Capture the cell that displays the provided text and extract its [X, Y] central coordinate. 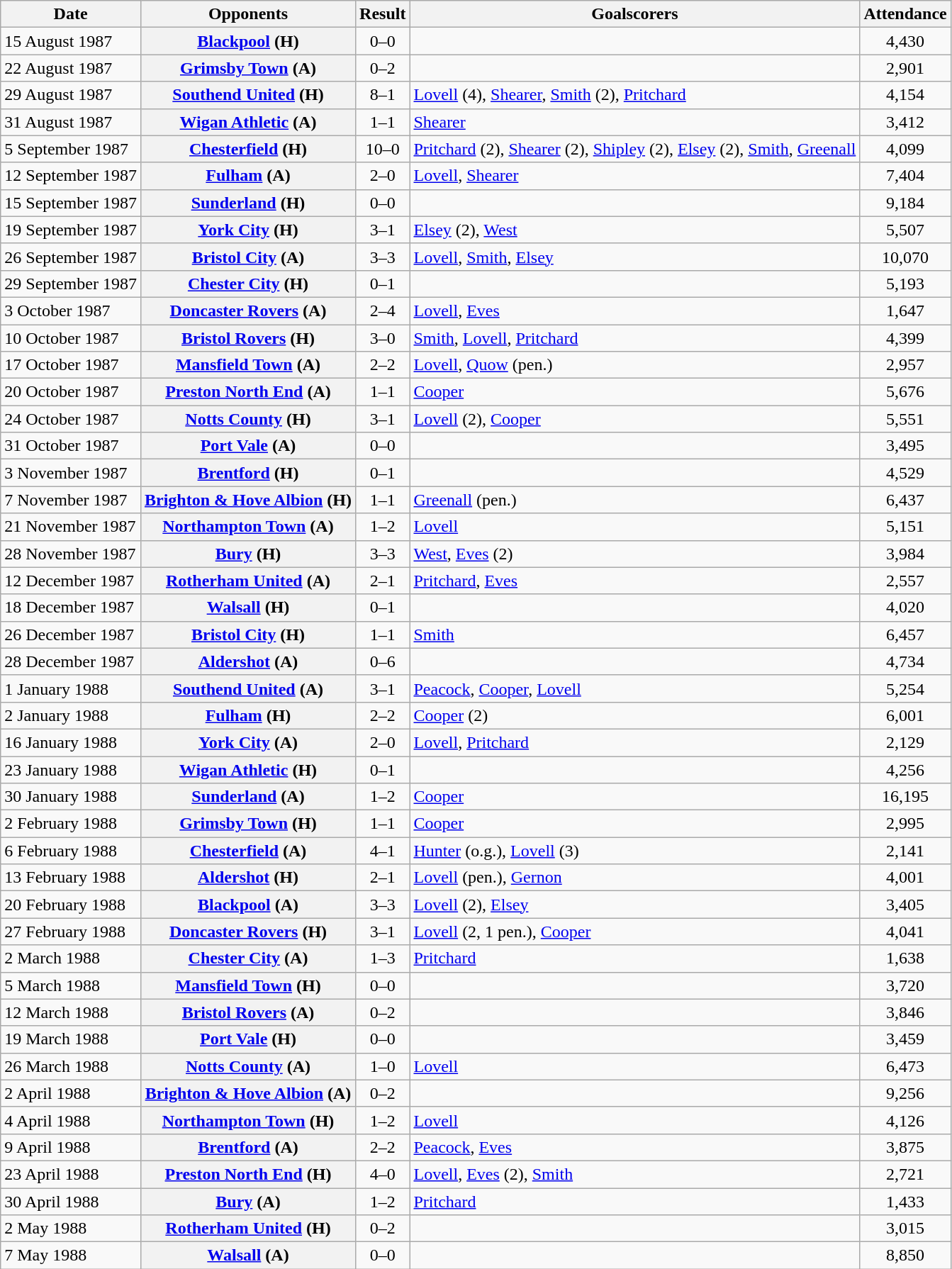
Result [383, 14]
Lovell (pen.), Gernon [635, 878]
2 May 1988 [71, 1229]
Chesterfield (H) [248, 149]
Lovell, Pritchard [635, 742]
Smith, Lovell, Pritchard [635, 338]
19 September 1987 [71, 230]
Preston North End (H) [248, 1174]
Mansfield Town (A) [248, 365]
31 October 1987 [71, 446]
Notts County (H) [248, 419]
1–3 [383, 958]
Lovell (4), Shearer, Smith (2), Pritchard [635, 95]
Sunderland (A) [248, 797]
26 September 1987 [71, 257]
Grimsby Town (H) [248, 824]
Aldershot (H) [248, 878]
15 August 1987 [71, 41]
Brentford (H) [248, 473]
Lovell (2), Cooper [635, 419]
30 January 1988 [71, 797]
23 January 1988 [71, 769]
Fulham (A) [248, 176]
21 November 1987 [71, 527]
28 December 1987 [71, 661]
5 March 1988 [71, 985]
4–0 [383, 1174]
2,557 [905, 581]
Bristol City (H) [248, 634]
Brentford (A) [248, 1147]
Shearer [635, 122]
18 December 1987 [71, 608]
Chesterfield (A) [248, 851]
3 November 1987 [71, 473]
Lovell (2), Elsey [635, 905]
Pritchard (2), Shearer (2), Shipley (2), Elsey (2), Smith, Greenall [635, 149]
1 January 1988 [71, 688]
12 September 1987 [71, 176]
24 October 1987 [71, 419]
28 November 1987 [71, 554]
Northampton Town (H) [248, 1120]
4,001 [905, 878]
4,126 [905, 1120]
4,529 [905, 473]
Lovell, Smith, Elsey [635, 257]
3 October 1987 [71, 311]
3–0 [383, 338]
3,412 [905, 122]
12 December 1987 [71, 581]
4,399 [905, 338]
6,457 [905, 634]
2,901 [905, 68]
Blackpool (A) [248, 905]
Lovell (2, 1 pen.), Cooper [635, 932]
7,404 [905, 176]
Peacock, Eves [635, 1147]
2,141 [905, 851]
Port Vale (A) [248, 446]
Attendance [905, 14]
26 March 1988 [71, 1066]
16 January 1988 [71, 742]
3,459 [905, 1039]
22 August 1987 [71, 68]
8–1 [383, 95]
3,875 [905, 1147]
Fulham (H) [248, 715]
1,647 [905, 311]
4 April 1988 [71, 1120]
Southend United (A) [248, 688]
23 April 1988 [71, 1174]
5,254 [905, 688]
2 March 1988 [71, 958]
31 August 1987 [71, 122]
Opponents [248, 14]
20 October 1987 [71, 392]
1–0 [383, 1066]
7 November 1987 [71, 500]
4,099 [905, 149]
27 February 1988 [71, 932]
Bristol Rovers (H) [248, 338]
West, Eves (2) [635, 554]
Lovell, Shearer [635, 176]
6,473 [905, 1066]
Wigan Athletic (H) [248, 769]
3,846 [905, 1012]
Chester City (A) [248, 958]
5,193 [905, 284]
1,433 [905, 1202]
13 February 1988 [71, 878]
Grimsby Town (A) [248, 68]
5,551 [905, 419]
Blackpool (H) [248, 41]
Bury (H) [248, 554]
Rotherham United (A) [248, 581]
Mansfield Town (H) [248, 985]
3,984 [905, 554]
2 April 1988 [71, 1093]
9 April 1988 [71, 1147]
10 October 1987 [71, 338]
Southend United (H) [248, 95]
3,405 [905, 905]
6,001 [905, 715]
Sunderland (H) [248, 203]
4,430 [905, 41]
3,495 [905, 446]
17 October 1987 [71, 365]
Lovell, Eves (2), Smith [635, 1174]
6 February 1988 [71, 851]
Bristol Rovers (A) [248, 1012]
8,850 [905, 1256]
19 March 1988 [71, 1039]
7 May 1988 [71, 1256]
Northampton Town (A) [248, 527]
26 December 1987 [71, 634]
Lovell, Eves [635, 311]
Port Vale (H) [248, 1039]
Doncaster Rovers (A) [248, 311]
10–0 [383, 149]
3,720 [905, 985]
4,041 [905, 932]
5,676 [905, 392]
5 September 1987 [71, 149]
5,507 [905, 230]
Brighton & Hove Albion (A) [248, 1093]
6,437 [905, 500]
Chester City (H) [248, 284]
4,256 [905, 769]
Lovell, Quow (pen.) [635, 365]
Brighton & Hove Albion (H) [248, 500]
16,195 [905, 797]
Elsey (2), West [635, 230]
3,015 [905, 1229]
2,721 [905, 1174]
Peacock, Cooper, Lovell [635, 688]
York City (H) [248, 230]
2–4 [383, 311]
30 April 1988 [71, 1202]
Smith [635, 634]
Walsall (A) [248, 1256]
0–6 [383, 661]
4,020 [905, 608]
Rotherham United (H) [248, 1229]
29 September 1987 [71, 284]
Goalscorers [635, 14]
9,184 [905, 203]
29 August 1987 [71, 95]
4–1 [383, 851]
Doncaster Rovers (H) [248, 932]
Cooper (2) [635, 715]
2 January 1988 [71, 715]
Greenall (pen.) [635, 500]
Bristol City (A) [248, 257]
4,154 [905, 95]
2,995 [905, 824]
York City (A) [248, 742]
Preston North End (A) [248, 392]
10,070 [905, 257]
15 September 1987 [71, 203]
Wigan Athletic (A) [248, 122]
Notts County (A) [248, 1066]
Bury (A) [248, 1202]
20 February 1988 [71, 905]
2,957 [905, 365]
Hunter (o.g.), Lovell (3) [635, 851]
2,129 [905, 742]
4,734 [905, 661]
1,638 [905, 958]
Date [71, 14]
Pritchard, Eves [635, 581]
12 March 1988 [71, 1012]
Aldershot (A) [248, 661]
2 February 1988 [71, 824]
5,151 [905, 527]
Walsall (H) [248, 608]
9,256 [905, 1093]
